Detect which cell encompasses the target text, then output its [X, Y] center coordinate. 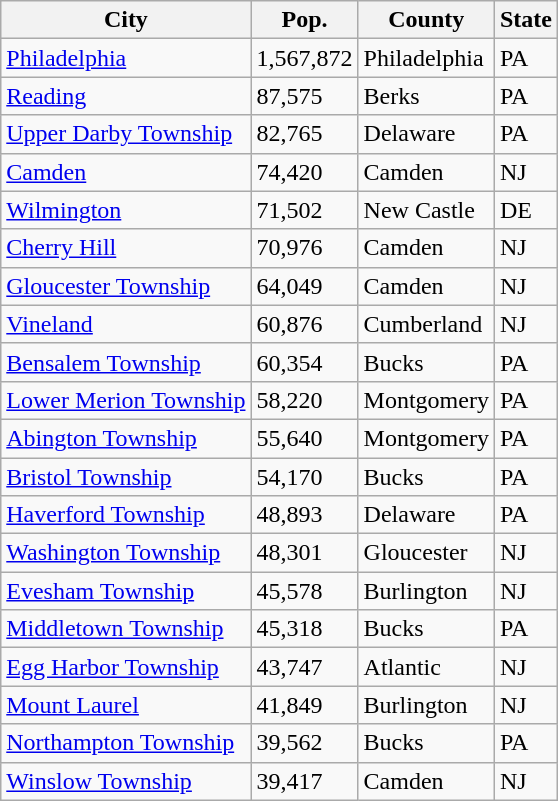
Evesham Township [126, 591]
Gloucester Township [126, 286]
Berks [426, 96]
41,849 [304, 705]
New Castle [426, 210]
State [526, 20]
DE [526, 210]
Winslow Township [126, 781]
43,747 [304, 667]
Abington Township [126, 438]
60,876 [304, 324]
64,049 [304, 286]
Pop. [304, 20]
Cherry Hill [126, 248]
48,301 [304, 553]
45,578 [304, 591]
Bensalem Township [126, 362]
Reading [126, 96]
39,417 [304, 781]
County [426, 20]
74,420 [304, 172]
70,976 [304, 248]
60,354 [304, 362]
82,765 [304, 134]
Bristol Township [126, 477]
48,893 [304, 515]
City [126, 20]
Mount Laurel [126, 705]
87,575 [304, 96]
71,502 [304, 210]
Atlantic [426, 667]
Lower Merion Township [126, 400]
1,567,872 [304, 58]
Cumberland [426, 324]
Northampton Township [126, 743]
45,318 [304, 629]
Haverford Township [126, 515]
Upper Darby Township [126, 134]
55,640 [304, 438]
58,220 [304, 400]
54,170 [304, 477]
Gloucester [426, 553]
Wilmington [126, 210]
Vineland [126, 324]
Middletown Township [126, 629]
Washington Township [126, 553]
Egg Harbor Township [126, 667]
39,562 [304, 743]
